Output the [x, y] coordinate of the center of the cell containing the given text.  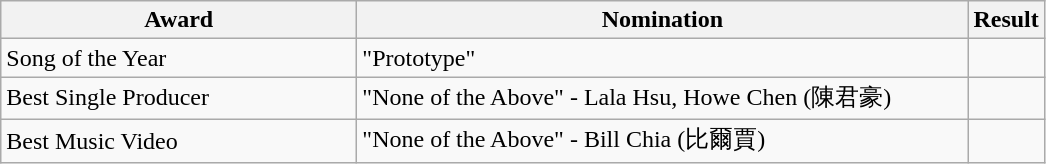
"None of the Above" - Lala Hsu, Howe Chen (陳君豪) [662, 98]
Award [179, 20]
Result [1006, 20]
"Prototype" [662, 58]
Song of the Year [179, 58]
Best Single Producer [179, 98]
"None of the Above" - Bill Chia (比爾賈) [662, 140]
Nomination [662, 20]
Best Music Video [179, 140]
